For the text-containing cell, return its midpoint in [x, y] coordinate format. 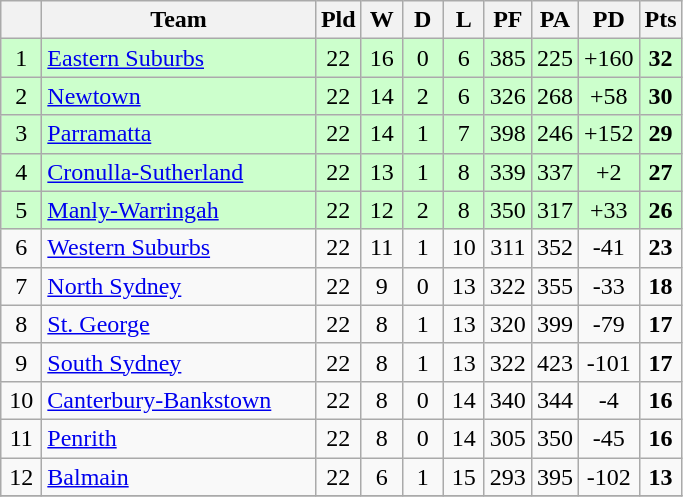
Penrith [179, 438]
317 [554, 210]
South Sydney [179, 362]
-33 [608, 286]
L [464, 20]
+58 [608, 96]
PD [608, 20]
246 [554, 134]
-101 [608, 362]
Eastern Suburbs [179, 58]
340 [508, 400]
W [382, 20]
23 [660, 248]
Western Suburbs [179, 248]
+160 [608, 58]
Manly-Warringah [179, 210]
385 [508, 58]
+2 [608, 172]
344 [554, 400]
-4 [608, 400]
Pld [338, 20]
North Sydney [179, 286]
Cronulla-Sutherland [179, 172]
268 [554, 96]
Parramatta [179, 134]
D [422, 20]
Newtown [179, 96]
Team [179, 20]
305 [508, 438]
-41 [608, 248]
398 [508, 134]
337 [554, 172]
29 [660, 134]
225 [554, 58]
-102 [608, 477]
423 [554, 362]
15 [464, 477]
Canterbury-Bankstown [179, 400]
PA [554, 20]
326 [508, 96]
5 [22, 210]
27 [660, 172]
320 [508, 324]
3 [22, 134]
32 [660, 58]
-79 [608, 324]
PF [508, 20]
395 [554, 477]
4 [22, 172]
18 [660, 286]
311 [508, 248]
Pts [660, 20]
St. George [179, 324]
30 [660, 96]
399 [554, 324]
+33 [608, 210]
26 [660, 210]
+152 [608, 134]
355 [554, 286]
-45 [608, 438]
339 [508, 172]
293 [508, 477]
Balmain [179, 477]
352 [554, 248]
